Scan for the cell matching the given text and deliver its [x, y] coordinate at center. 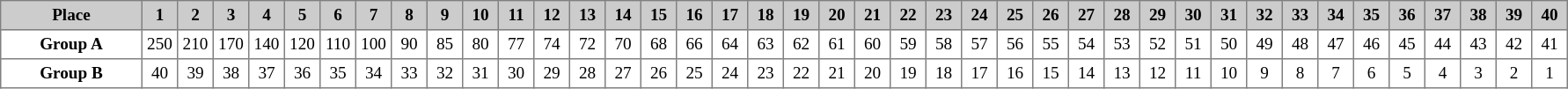
61 [837, 44]
120 [302, 44]
46 [1371, 44]
80 [480, 44]
53 [1122, 44]
56 [1015, 44]
Place [71, 16]
66 [694, 44]
58 [943, 44]
50 [1228, 44]
210 [195, 44]
72 [587, 44]
42 [1513, 44]
100 [373, 44]
41 [1550, 44]
51 [1193, 44]
90 [409, 44]
68 [658, 44]
85 [444, 44]
63 [766, 44]
70 [623, 44]
62 [801, 44]
45 [1407, 44]
59 [908, 44]
Group B [71, 74]
47 [1336, 44]
170 [231, 44]
64 [729, 44]
77 [516, 44]
55 [1051, 44]
Group A [71, 44]
43 [1478, 44]
57 [979, 44]
110 [338, 44]
49 [1264, 44]
52 [1157, 44]
140 [267, 44]
48 [1300, 44]
60 [872, 44]
74 [552, 44]
44 [1442, 44]
54 [1086, 44]
250 [159, 44]
